Return the (x, y) coordinate for the center point of the cell that contains the specified text.  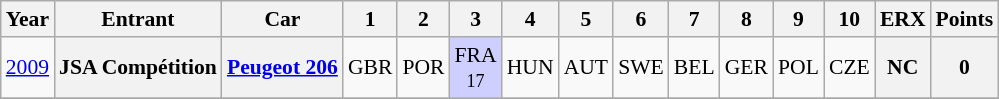
Peugeot 206 (282, 68)
JSA Compétition (138, 68)
2 (423, 19)
5 (586, 19)
10 (850, 19)
AUT (586, 68)
GER (746, 68)
4 (530, 19)
9 (798, 19)
3 (476, 19)
BEL (694, 68)
Points (965, 19)
6 (641, 19)
CZE (850, 68)
GBR (370, 68)
0 (965, 68)
Car (282, 19)
HUN (530, 68)
FRA17 (476, 68)
POR (423, 68)
7 (694, 19)
2009 (28, 68)
Year (28, 19)
8 (746, 19)
NC (903, 68)
ERX (903, 19)
1 (370, 19)
SWE (641, 68)
POL (798, 68)
Entrant (138, 19)
